From the cell containing the given text, extract its center point as [X, Y] coordinate. 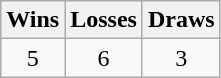
6 [104, 58]
3 [181, 58]
Wins [33, 20]
5 [33, 58]
Losses [104, 20]
Draws [181, 20]
